Search for the cell housing the specified text and yield its [X, Y] center coordinate. 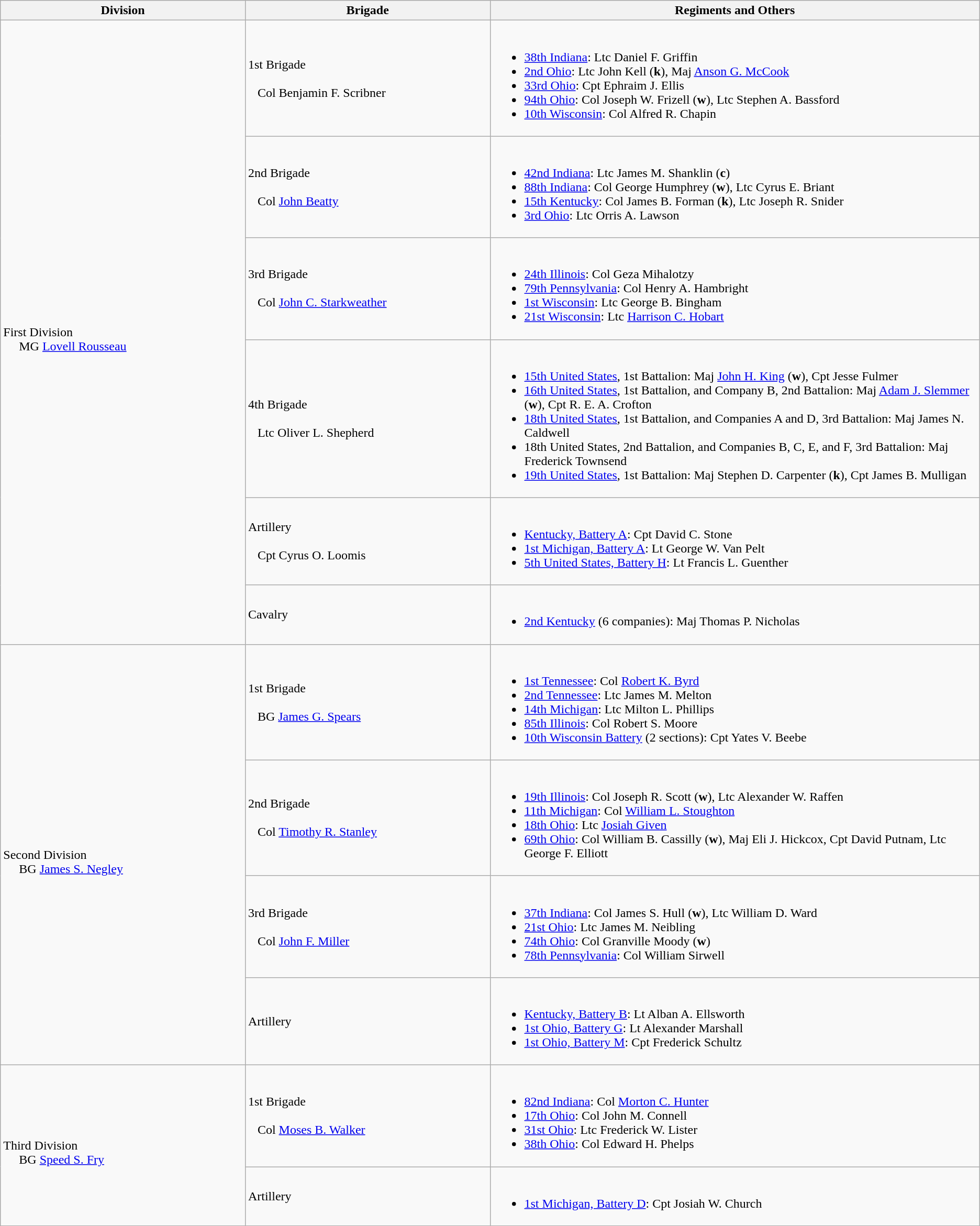
Artillery Cpt Cyrus O. Loomis [367, 542]
1st Brigade Col Benjamin F. Scribner [367, 79]
2nd Brigade Col Timothy R. Stanley [367, 818]
Second Division BG James S. Negley [123, 855]
2nd Brigade Col John Beatty [367, 187]
Division [123, 10]
1st Michigan, Battery D: Cpt Josiah W. Church [735, 1196]
Kentucky, Battery B: Lt Alban A. Ellsworth1st Ohio, Battery G: Lt Alexander Marshall1st Ohio, Battery M: Cpt Frederick Schultz [735, 1021]
1st Brigade BG James G. Spears [367, 702]
Kentucky, Battery A: Cpt David C. Stone1st Michigan, Battery A: Lt George W. Van Pelt5th United States, Battery H: Lt Francis L. Guenther [735, 542]
First Division MG Lovell Rousseau [123, 332]
24th Illinois: Col Geza Mihalotzy79th Pennsylvania: Col Henry A. Hambright1st Wisconsin: Ltc George B. Bingham21st Wisconsin: Ltc Harrison C. Hobart [735, 289]
Third Division BG Speed S. Fry [123, 1145]
Brigade [367, 10]
1st Brigade Col Moses B. Walker [367, 1115]
3rd Brigade Col John C. Starkweather [367, 289]
Cavalry [367, 615]
4th Brigade Ltc Oliver L. Shepherd [367, 418]
Regiments and Others [735, 10]
3rd Brigade Col John F. Miller [367, 926]
2nd Kentucky (6 companies): Maj Thomas P. Nicholas [735, 615]
82nd Indiana: Col Morton C. Hunter17th Ohio: Col John M. Connell31st Ohio: Ltc Frederick W. Lister38th Ohio: Col Edward H. Phelps [735, 1115]
